From the cell containing the given text, extract its center point as [x, y] coordinate. 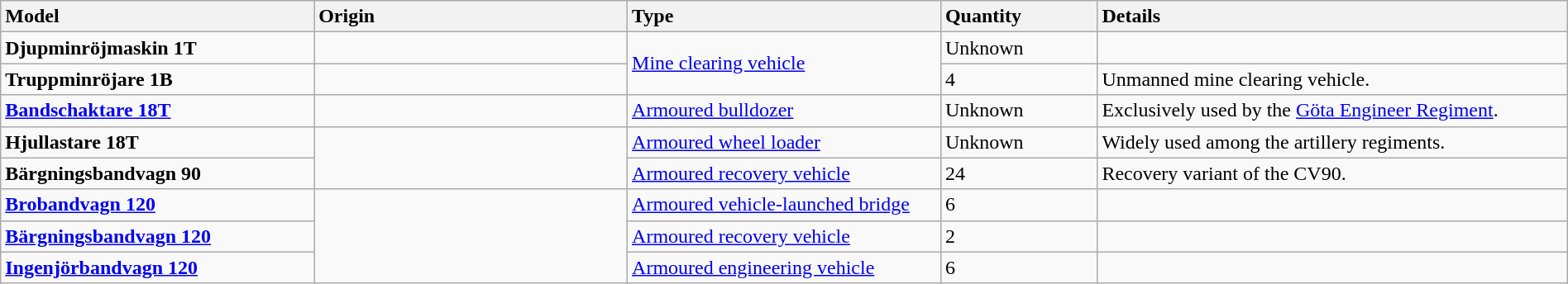
Quantity [1019, 17]
Hjul­lastare 18T [157, 142]
2 [1019, 236]
Bärgnings­band­vagn 90 [157, 173]
Mine clearing vehicle [784, 64]
Widely used among the artillery regiments. [1332, 142]
Armoured bulldozer [784, 111]
Armoured engineering vehicle [784, 267]
Djup­minröj­maskin 1T [157, 48]
Details [1332, 17]
Unmanned mine clearing vehicle. [1332, 79]
Truppminröjare 1B [157, 79]
Band­schaktare 18T [157, 111]
Armoured vehicle-launched bridge [784, 205]
Armoured wheel loader [784, 142]
Recovery variant of the CV90. [1332, 173]
Ingenjör­band­vagn 120 [157, 267]
Exclusively used by the Göta Engineer Regiment. [1332, 111]
4 [1019, 79]
24 [1019, 173]
Model [157, 17]
Bro­band­vagn 120 [157, 205]
Type [784, 17]
Origin [471, 17]
Bärgnings­band­vagn 120 [157, 236]
